Pinpoint the cell where the given text exists, returning its [X, Y] midpoint coordinate. 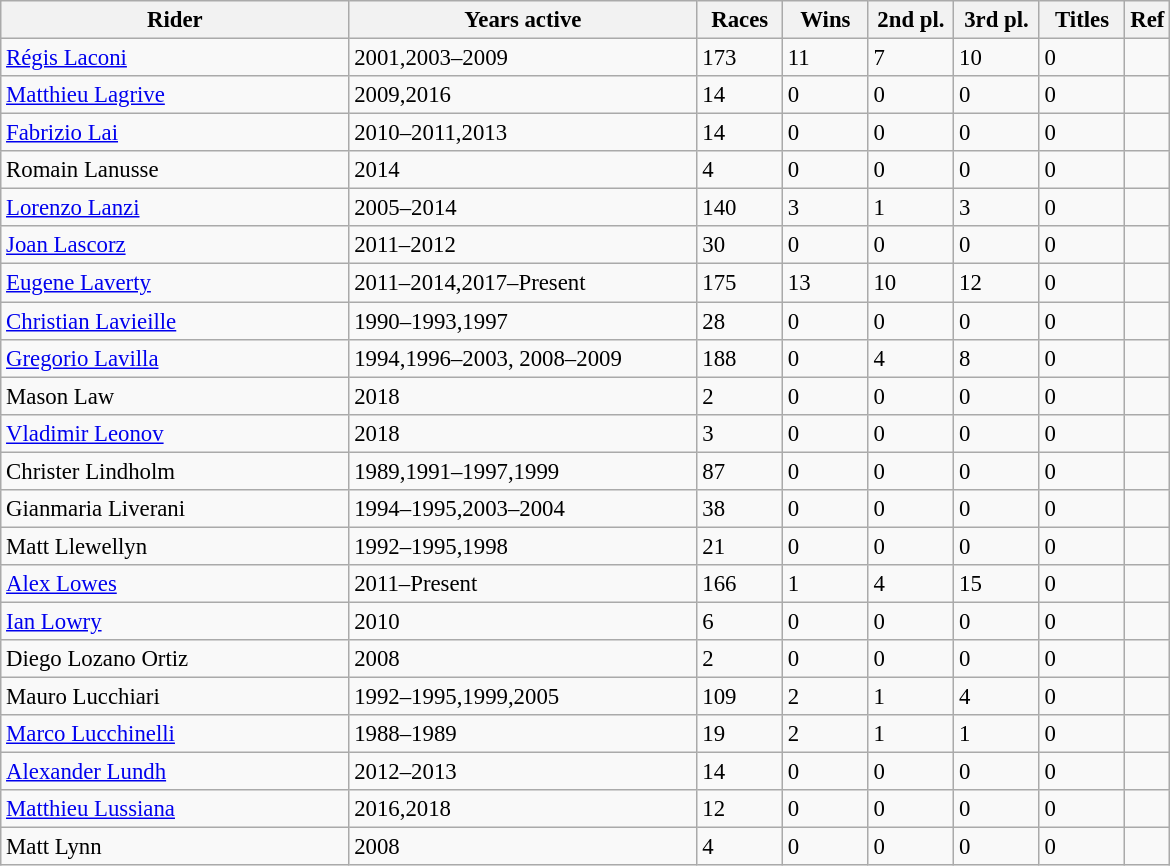
21 [740, 546]
2nd pl. [911, 20]
Matthieu Lussiana [175, 809]
2011–2014,2017–Present [523, 283]
2010–2011,2013 [523, 133]
Wins [826, 20]
19 [740, 734]
Ref [1148, 20]
28 [740, 321]
2009,2016 [523, 95]
1994–1995,2003–2004 [523, 509]
Diego Lozano Ortiz [175, 659]
Matt Lynn [175, 847]
Joan Lascorz [175, 245]
3rd pl. [997, 20]
2005–2014 [523, 208]
2001,2003–2009 [523, 58]
1994,1996–2003, 2008–2009 [523, 358]
2010 [523, 621]
Races [740, 20]
2012–2013 [523, 772]
166 [740, 584]
Matthieu Lagrive [175, 95]
8 [997, 358]
6 [740, 621]
2011–2012 [523, 245]
Ian Lowry [175, 621]
1992–1995,1998 [523, 546]
1992–1995,1999,2005 [523, 697]
109 [740, 697]
175 [740, 283]
Titles [1082, 20]
Marco Lucchinelli [175, 734]
Christer Lindholm [175, 471]
15 [997, 584]
Alexander Lundh [175, 772]
173 [740, 58]
Mason Law [175, 396]
2016,2018 [523, 809]
Fabrizio Lai [175, 133]
11 [826, 58]
Christian Lavieille [175, 321]
Gianmaria Liverani [175, 509]
Alex Lowes [175, 584]
Eugene Laverty [175, 283]
87 [740, 471]
30 [740, 245]
140 [740, 208]
Romain Lanusse [175, 170]
Gregorio Lavilla [175, 358]
188 [740, 358]
2011–Present [523, 584]
Matt Llewellyn [175, 546]
1989,1991–1997,1999 [523, 471]
2014 [523, 170]
Régis Laconi [175, 58]
13 [826, 283]
Rider [175, 20]
Lorenzo Lanzi [175, 208]
1990–1993,1997 [523, 321]
38 [740, 509]
Mauro Lucchiari [175, 697]
7 [911, 58]
1988–1989 [523, 734]
Years active [523, 20]
Vladimir Leonov [175, 433]
